Extract the (X, Y) coordinate from the center of the cell holding the provided text.  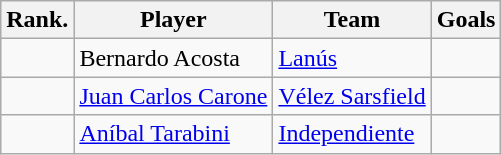
Independiente (352, 134)
Team (352, 20)
Player (174, 20)
Bernardo Acosta (174, 58)
Rank. (38, 20)
Lanús (352, 58)
Juan Carlos Carone (174, 96)
Goals (466, 20)
Aníbal Tarabini (174, 134)
Vélez Sarsfield (352, 96)
